Return (X, Y) of the center of cell containing provided text 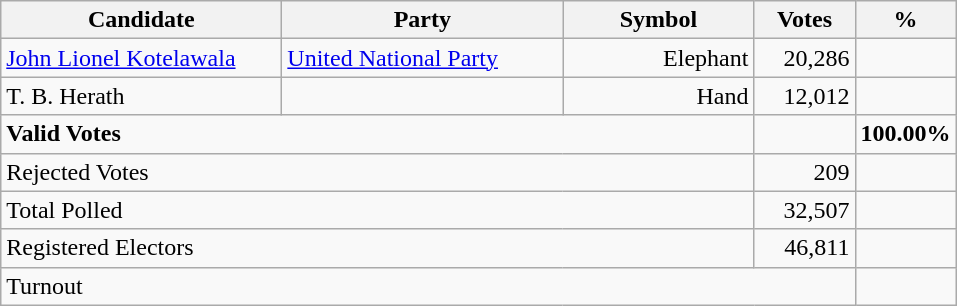
32,507 (804, 210)
Elephant (658, 58)
100.00% (906, 134)
John Lionel Kotelawala (142, 58)
Candidate (142, 20)
209 (804, 172)
Symbol (658, 20)
Party (422, 20)
Rejected Votes (378, 172)
12,012 (804, 96)
Valid Votes (378, 134)
Votes (804, 20)
United National Party (422, 58)
Total Polled (378, 210)
46,811 (804, 248)
Registered Electors (378, 248)
Turnout (428, 286)
% (906, 20)
Hand (658, 96)
20,286 (804, 58)
T. B. Herath (142, 96)
